Locate the cell with the specified text and output its [x, y] center coordinate. 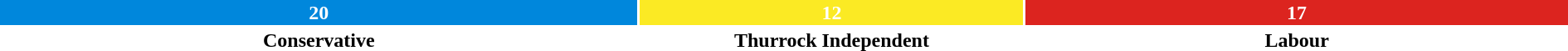
17 [1297, 13]
20 [319, 13]
12 [832, 13]
